Output the [x, y] coordinate of the center of the cell containing the given text.  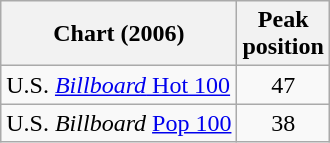
U.S. Billboard Pop 100 [119, 123]
47 [283, 85]
Chart (2006) [119, 34]
U.S. Billboard Hot 100 [119, 85]
38 [283, 123]
Peakposition [283, 34]
